Detect which cell encompasses the target text, then output its [X, Y] center coordinate. 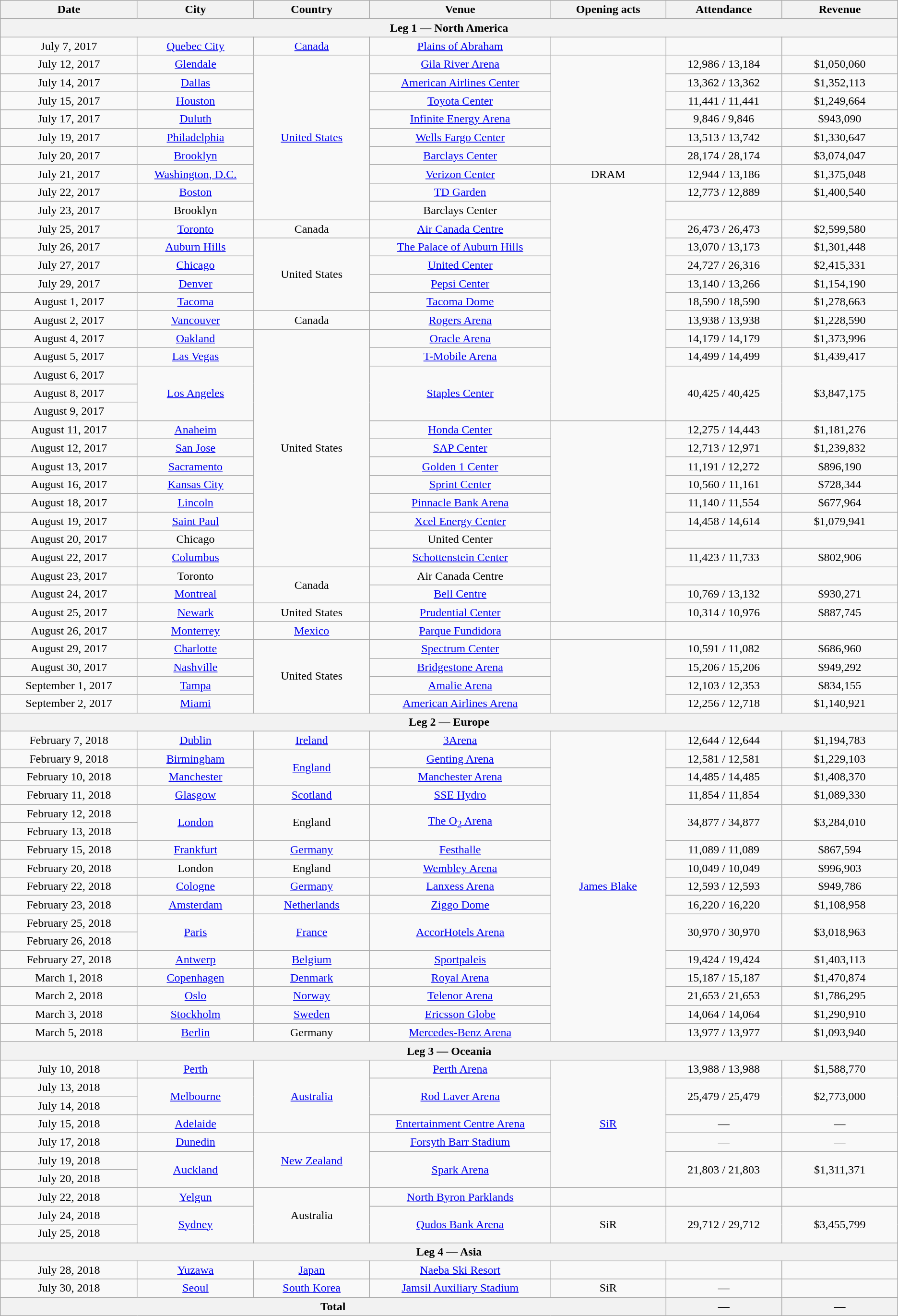
Mexico [312, 631]
$3,284,010 [840, 823]
29,712 / 29,712 [724, 1224]
16,220 / 16,220 [724, 905]
Staples Center [461, 393]
July 15, 2018 [69, 1124]
Dunedin [195, 1142]
28,174 / 28,174 [724, 156]
3Arena [461, 740]
July 14, 2018 [69, 1105]
Revenue [840, 10]
The O2 Arena [461, 823]
Sportpaleis [461, 959]
$1,093,940 [840, 1032]
American Airlines Center [461, 83]
July 25, 2017 [69, 229]
Tacoma [195, 302]
11,140 / 11,554 [724, 502]
North Byron Parklands [461, 1197]
Genting Arena [461, 758]
$1,154,190 [840, 284]
August 6, 2017 [69, 375]
$1,278,663 [840, 302]
$1,400,540 [840, 192]
40,425 / 40,425 [724, 393]
Spark Arena [461, 1170]
12,713 / 12,971 [724, 448]
Infinite Energy Arena [461, 119]
19,424 / 19,424 [724, 959]
10,314 / 10,976 [724, 612]
18,590 / 18,590 [724, 302]
12,581 / 12,581 [724, 758]
July 10, 2018 [69, 1069]
$834,155 [840, 685]
Qudos Bank Arena [461, 1224]
Golden 1 Center [461, 466]
August 1, 2017 [69, 302]
Berlin [195, 1032]
Leg 3 — Oceania [449, 1051]
$3,847,175 [840, 393]
July 26, 2017 [69, 247]
Sydney [195, 1224]
Telenor Arena [461, 996]
Columbus [195, 558]
Parque Fundidora [461, 631]
10,769 / 13,132 [724, 594]
Venue [461, 10]
$1,408,370 [840, 777]
Rogers Arena [461, 320]
August 2, 2017 [69, 320]
August 22, 2017 [69, 558]
July 19, 2017 [69, 137]
Amsterdam [195, 905]
February 23, 2018 [69, 905]
13,938 / 13,938 [724, 320]
August 20, 2017 [69, 539]
Sprint Center [461, 484]
Oracle Arena [461, 338]
12,593 / 12,593 [724, 886]
August 30, 2017 [69, 667]
March 5, 2018 [69, 1032]
Dallas [195, 83]
July 24, 2018 [69, 1215]
26,473 / 26,473 [724, 229]
James Blake [608, 886]
August 9, 2017 [69, 411]
SAP Center [461, 448]
The Palace of Auburn Hills [461, 247]
34,877 / 34,877 [724, 823]
Opening acts [608, 10]
Glasgow [195, 795]
July 27, 2017 [69, 265]
10,560 / 11,161 [724, 484]
July 21, 2017 [69, 174]
August 13, 2017 [69, 466]
15,206 / 15,206 [724, 667]
$943,090 [840, 119]
$1,239,832 [840, 448]
12,773 / 12,889 [724, 192]
Schottenstein Center [461, 558]
August 24, 2017 [69, 594]
25,479 / 25,479 [724, 1096]
Newark [195, 612]
Yuzawa [195, 1270]
July 28, 2018 [69, 1270]
July 22, 2017 [69, 192]
March 2, 2018 [69, 996]
Ericsson Globe [461, 1014]
$686,960 [840, 649]
$2,599,580 [840, 229]
Oakland [195, 338]
24,727 / 26,316 [724, 265]
Glendale [195, 64]
12,644 / 12,644 [724, 740]
July 12, 2017 [69, 64]
Miami [195, 704]
$1,330,647 [840, 137]
July 22, 2018 [69, 1197]
February 20, 2018 [69, 868]
$1,079,941 [840, 521]
Copenhagen [195, 978]
South Korea [312, 1288]
France [312, 932]
$1,373,996 [840, 338]
August 29, 2017 [69, 649]
July 13, 2018 [69, 1087]
August 5, 2017 [69, 357]
$802,906 [840, 558]
14,499 / 14,499 [724, 357]
$1,403,113 [840, 959]
New Zealand [312, 1160]
10,591 / 11,082 [724, 649]
11,191 / 12,272 [724, 466]
Bell Centre [461, 594]
Gila River Arena [461, 64]
July 23, 2017 [69, 210]
Perth Arena [461, 1069]
$1,181,276 [840, 430]
14,485 / 14,485 [724, 777]
Leg 1 — North America [449, 28]
$1,439,417 [840, 357]
Seoul [195, 1288]
13,977 / 13,977 [724, 1032]
$1,108,958 [840, 905]
Belgium [312, 959]
Anaheim [195, 430]
February 12, 2018 [69, 814]
$1,588,770 [840, 1069]
July 7, 2017 [69, 46]
$1,228,590 [840, 320]
Spectrum Center [461, 649]
Lanxess Arena [461, 886]
Birmingham [195, 758]
American Airlines Arena [461, 704]
10,049 / 10,049 [724, 868]
12,944 / 13,186 [724, 174]
Wells Fargo Center [461, 137]
Amalie Arena [461, 685]
July 17, 2017 [69, 119]
Adelaide [195, 1124]
$1,301,448 [840, 247]
July 15, 2017 [69, 101]
Tampa [195, 685]
February 13, 2018 [69, 832]
July 19, 2018 [69, 1160]
Washington, D.C. [195, 174]
Naeba Ski Resort [461, 1270]
$3,455,799 [840, 1224]
11,854 / 11,854 [724, 795]
Manchester [195, 777]
$1,229,103 [840, 758]
Denmark [312, 978]
August 25, 2017 [69, 612]
Xcel Energy Center [461, 521]
August 4, 2017 [69, 338]
15,187 / 15,187 [724, 978]
Auburn Hills [195, 247]
12,103 / 12,353 [724, 685]
21,803 / 21,803 [724, 1170]
$1,050,060 [840, 64]
Los Angeles [195, 393]
Netherlands [312, 905]
30,970 / 30,970 [724, 932]
August 16, 2017 [69, 484]
Cologne [195, 886]
Country [312, 10]
$1,352,113 [840, 83]
Boston [195, 192]
August 11, 2017 [69, 430]
Verizon Center [461, 174]
$887,745 [840, 612]
Scotland [312, 795]
Prudential Center [461, 612]
Oslo [195, 996]
August 26, 2017 [69, 631]
February 26, 2018 [69, 941]
July 14, 2017 [69, 83]
$1,194,783 [840, 740]
Bridgestone Arena [461, 667]
Leg 4 — Asia [449, 1252]
$1,140,921 [840, 704]
$1,786,295 [840, 996]
Philadelphia [195, 137]
February 10, 2018 [69, 777]
San Jose [195, 448]
Lincoln [195, 502]
Vancouver [195, 320]
11,441 / 11,441 [724, 101]
Norway [312, 996]
13,513 / 13,742 [724, 137]
Duluth [195, 119]
Ziggo Dome [461, 905]
$949,292 [840, 667]
$1,375,048 [840, 174]
Denver [195, 284]
Montreal [195, 594]
Honda Center [461, 430]
Frankfurt [195, 850]
Tacoma Dome [461, 302]
Festhalle [461, 850]
DRAM [608, 174]
Stockholm [195, 1014]
July 30, 2018 [69, 1288]
T-Mobile Arena [461, 357]
$728,344 [840, 484]
September 2, 2017 [69, 704]
13,140 / 13,266 [724, 284]
July 20, 2018 [69, 1179]
Jamsil Auxiliary Stadium [461, 1288]
9,846 / 9,846 [724, 119]
11,423 / 11,733 [724, 558]
$3,074,047 [840, 156]
$996,903 [840, 868]
Wembley Arena [461, 868]
Royal Arena [461, 978]
Entertainment Centre Arena [461, 1124]
July 29, 2017 [69, 284]
August 18, 2017 [69, 502]
Melbourne [195, 1096]
$896,190 [840, 466]
$1,089,330 [840, 795]
12,256 / 12,718 [724, 704]
Dublin [195, 740]
March 3, 2018 [69, 1014]
12,986 / 13,184 [724, 64]
Houston [195, 101]
February 27, 2018 [69, 959]
Charlotte [195, 649]
February 22, 2018 [69, 886]
Nashville [195, 667]
August 19, 2017 [69, 521]
$930,271 [840, 594]
February 11, 2018 [69, 795]
Sacramento [195, 466]
Pepsi Center [461, 284]
September 1, 2017 [69, 685]
$1,290,910 [840, 1014]
$3,018,963 [840, 932]
August 8, 2017 [69, 393]
Total [333, 1306]
Quebec City [195, 46]
11,089 / 11,089 [724, 850]
$677,964 [840, 502]
July 17, 2018 [69, 1142]
TD Garden [461, 192]
$867,594 [840, 850]
March 1, 2018 [69, 978]
Attendance [724, 10]
July 25, 2018 [69, 1233]
Kansas City [195, 484]
SSE Hydro [461, 795]
Perth [195, 1069]
21,653 / 21,653 [724, 996]
Yelgun [195, 1197]
February 7, 2018 [69, 740]
$2,415,331 [840, 265]
14,458 / 14,614 [724, 521]
$2,773,000 [840, 1096]
Saint Paul [195, 521]
Pinnacle Bank Arena [461, 502]
14,064 / 14,064 [724, 1014]
July 20, 2017 [69, 156]
Forsyth Barr Stadium [461, 1142]
Japan [312, 1270]
August 23, 2017 [69, 576]
$949,786 [840, 886]
13,362 / 13,362 [724, 83]
February 9, 2018 [69, 758]
$1,249,664 [840, 101]
February 15, 2018 [69, 850]
13,070 / 13,173 [724, 247]
August 12, 2017 [69, 448]
Ireland [312, 740]
Monterrey [195, 631]
Mercedes-Benz Arena [461, 1032]
Toyota Center [461, 101]
City [195, 10]
Sweden [312, 1014]
February 25, 2018 [69, 923]
Rod Laver Arena [461, 1096]
Las Vegas [195, 357]
Antwerp [195, 959]
12,275 / 14,443 [724, 430]
Manchester Arena [461, 777]
Date [69, 10]
Plains of Abraham [461, 46]
Auckland [195, 1170]
13,988 / 13,988 [724, 1069]
14,179 / 14,179 [724, 338]
$1,470,874 [840, 978]
AccorHotels Arena [461, 932]
$1,311,371 [840, 1170]
Paris [195, 932]
Leg 2 — Europe [449, 722]
